Search for the cell housing the specified text and yield its (x, y) center coordinate. 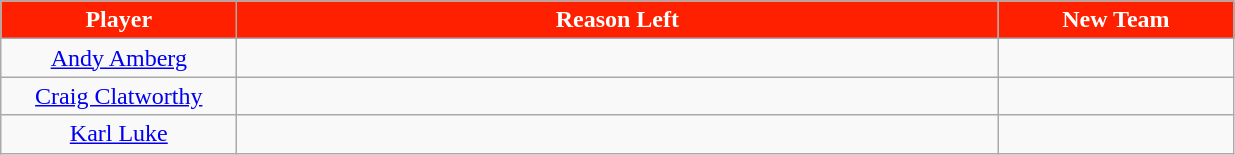
Player (119, 20)
Karl Luke (119, 134)
Reason Left (618, 20)
Craig Clatworthy (119, 96)
New Team (1116, 20)
Andy Amberg (119, 58)
